Locate the cell with the specified text and output its [X, Y] center coordinate. 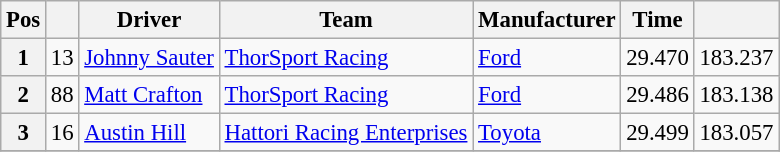
Team [346, 20]
183.057 [736, 133]
Matt Crafton [149, 95]
2 [24, 95]
Austin Hill [149, 133]
Pos [24, 20]
3 [24, 133]
Driver [149, 20]
29.486 [658, 95]
Hattori Racing Enterprises [346, 133]
Johnny Sauter [149, 58]
29.499 [658, 133]
183.237 [736, 58]
88 [62, 95]
29.470 [658, 58]
183.138 [736, 95]
Toyota [547, 133]
Manufacturer [547, 20]
13 [62, 58]
16 [62, 133]
Time [658, 20]
1 [24, 58]
